Find where the given text appears and provide that cell's center as [x, y] coordinate. 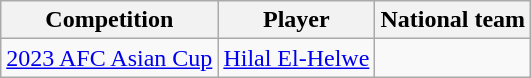
Competition [110, 20]
National team [453, 20]
Player [296, 20]
2023 AFC Asian Cup [110, 58]
Hilal El-Helwe [296, 58]
